Capture the cell that displays the provided text and extract its (x, y) central coordinate. 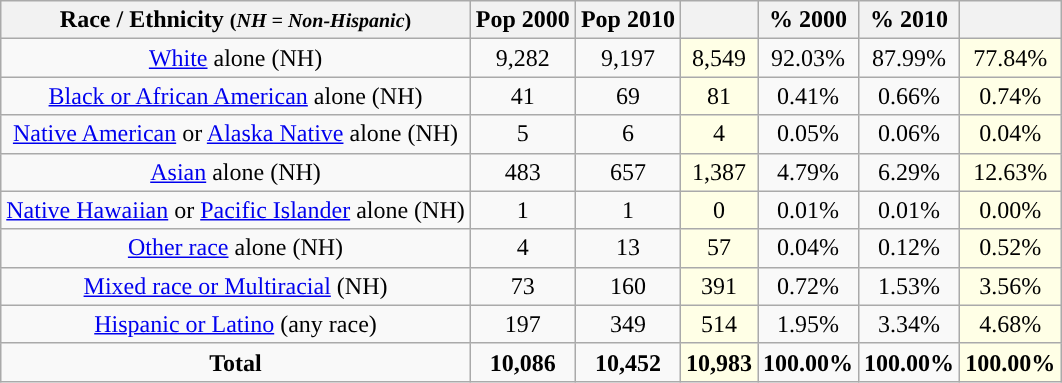
3.56% (1010, 286)
Hispanic or Latino (any race) (236, 324)
92.03% (808, 58)
81 (718, 96)
Black or African American alone (NH) (236, 96)
77.84% (1010, 58)
Native Hawaiian or Pacific Islander alone (NH) (236, 210)
% 2010 (910, 20)
4.79% (808, 172)
Mixed race or Multiracial (NH) (236, 286)
Other race alone (NH) (236, 248)
0.00% (1010, 210)
10,983 (718, 362)
1,387 (718, 172)
Asian alone (NH) (236, 172)
White alone (NH) (236, 58)
57 (718, 248)
0.05% (808, 134)
41 (522, 96)
0.52% (1010, 248)
0 (718, 210)
9,282 (522, 58)
8,549 (718, 58)
0.72% (808, 286)
Native American or Alaska Native alone (NH) (236, 134)
Pop 2010 (628, 20)
6 (628, 134)
4.68% (1010, 324)
73 (522, 286)
1.95% (808, 324)
514 (718, 324)
0.66% (910, 96)
10,086 (522, 362)
197 (522, 324)
13 (628, 248)
69 (628, 96)
5 (522, 134)
160 (628, 286)
1.53% (910, 286)
12.63% (1010, 172)
0.06% (910, 134)
Race / Ethnicity (NH = Non-Hispanic) (236, 20)
0.74% (1010, 96)
% 2000 (808, 20)
10,452 (628, 362)
391 (718, 286)
87.99% (910, 58)
6.29% (910, 172)
3.34% (910, 324)
0.41% (808, 96)
Pop 2000 (522, 20)
657 (628, 172)
Total (236, 362)
349 (628, 324)
9,197 (628, 58)
0.12% (910, 248)
483 (522, 172)
